Output the [x, y] coordinate of the center of the cell containing the given text.  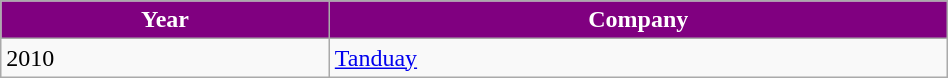
2010 [166, 58]
Company [638, 20]
Year [166, 20]
Tanduay [638, 58]
